Locate the cell with the specified text and output its [X, Y] center coordinate. 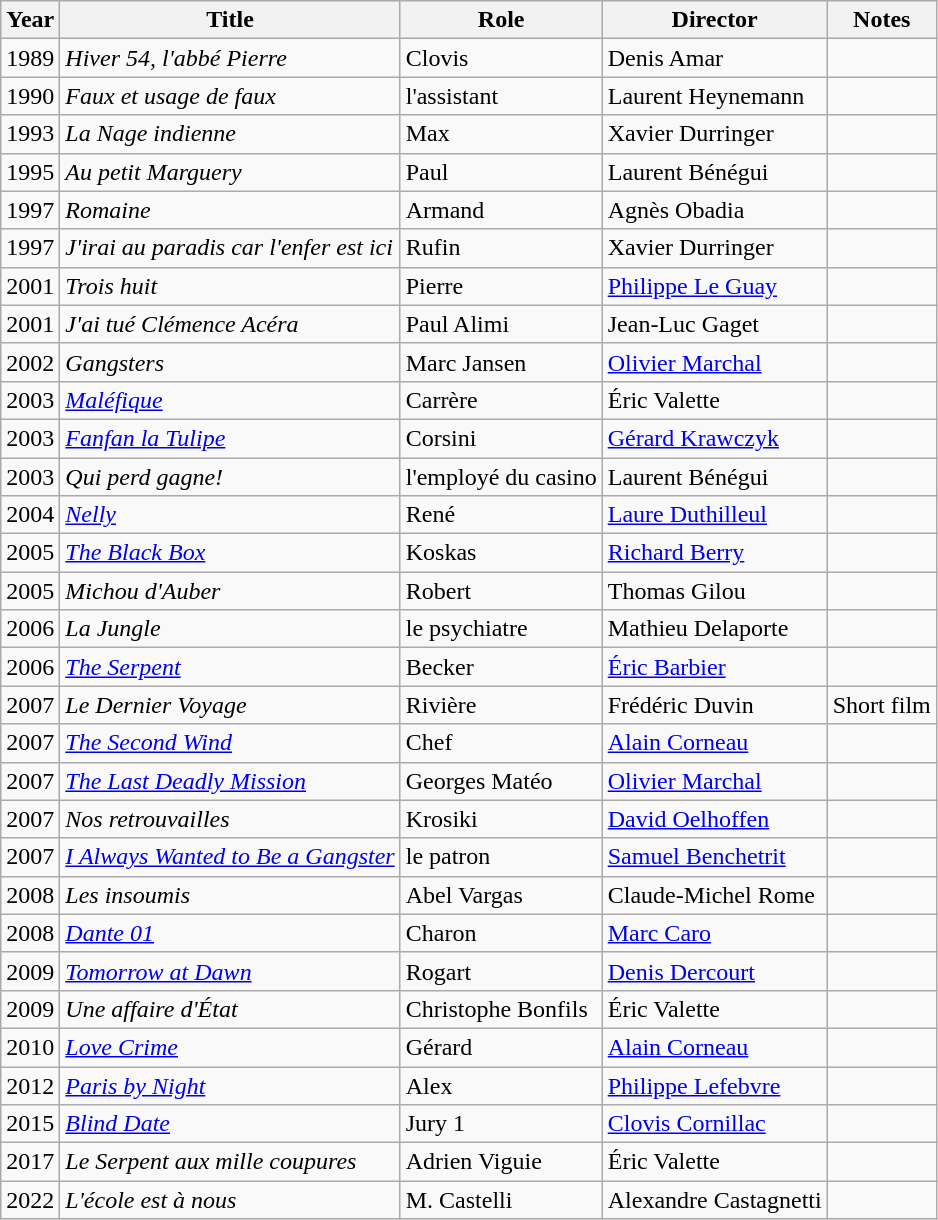
1990 [30, 96]
Philippe Le Guay [714, 286]
Agnès Obadia [714, 210]
Philippe Lefebvre [714, 1085]
The Last Deadly Mission [230, 781]
Clovis [501, 58]
Une affaire d'État [230, 1009]
Rivière [501, 705]
2004 [30, 515]
Notes [882, 20]
Hiver 54, l'abbé Pierre [230, 58]
L'école est à nous [230, 1200]
Adrien Viguie [501, 1162]
Becker [501, 667]
Charon [501, 933]
Armand [501, 210]
Gérard Krawczyk [714, 438]
2015 [30, 1124]
Chef [501, 743]
Year [30, 20]
Corsini [501, 438]
Mathieu Delaporte [714, 629]
Robert [501, 591]
The Black Box [230, 553]
2012 [30, 1085]
Les insoumis [230, 895]
2002 [30, 362]
1989 [30, 58]
Tomorrow at Dawn [230, 971]
Laure Duthilleul [714, 515]
Georges Matéo [501, 781]
Laurent Heynemann [714, 96]
M. Castelli [501, 1200]
Paul Alimi [501, 324]
Paul [501, 172]
2017 [30, 1162]
Paris by Night [230, 1085]
l'assistant [501, 96]
Role [501, 20]
Le Dernier Voyage [230, 705]
Jean-Luc Gaget [714, 324]
2010 [30, 1047]
J'irai au paradis car l'enfer est ici [230, 248]
Dante 01 [230, 933]
Alex [501, 1085]
Denis Amar [714, 58]
Samuel Benchetrit [714, 857]
Carrère [501, 400]
Éric Barbier [714, 667]
Qui perd gagne! [230, 477]
Gérard [501, 1047]
The Second Wind [230, 743]
The Serpent [230, 667]
Faux et usage de faux [230, 96]
Rufin [501, 248]
Frédéric Duvin [714, 705]
Maléfique [230, 400]
Alexandre Castagnetti [714, 1200]
Marc Jansen [501, 362]
Denis Dercourt [714, 971]
Pierre [501, 286]
Thomas Gilou [714, 591]
2022 [30, 1200]
Clovis Cornillac [714, 1124]
Title [230, 20]
Short film [882, 705]
Trois huit [230, 286]
Krosiki [501, 819]
1995 [30, 172]
Au petit Marguery [230, 172]
Max [501, 134]
La Jungle [230, 629]
Gangsters [230, 362]
La Nage indienne [230, 134]
Jury 1 [501, 1124]
Abel Vargas [501, 895]
Koskas [501, 553]
Richard Berry [714, 553]
Nelly [230, 515]
Claude-Michel Rome [714, 895]
Blind Date [230, 1124]
I Always Wanted to Be a Gangster [230, 857]
David Oelhoffen [714, 819]
l'employé du casino [501, 477]
Nos retrouvailles [230, 819]
le psychiatre [501, 629]
Love Crime [230, 1047]
Christophe Bonfils [501, 1009]
1993 [30, 134]
Rogart [501, 971]
Marc Caro [714, 933]
Michou d'Auber [230, 591]
Fanfan la Tulipe [230, 438]
Le Serpent aux mille coupures [230, 1162]
le patron [501, 857]
J'ai tué Clémence Acéra [230, 324]
Romaine [230, 210]
Director [714, 20]
René [501, 515]
